From the cell containing the given text, extract its center point as (X, Y) coordinate. 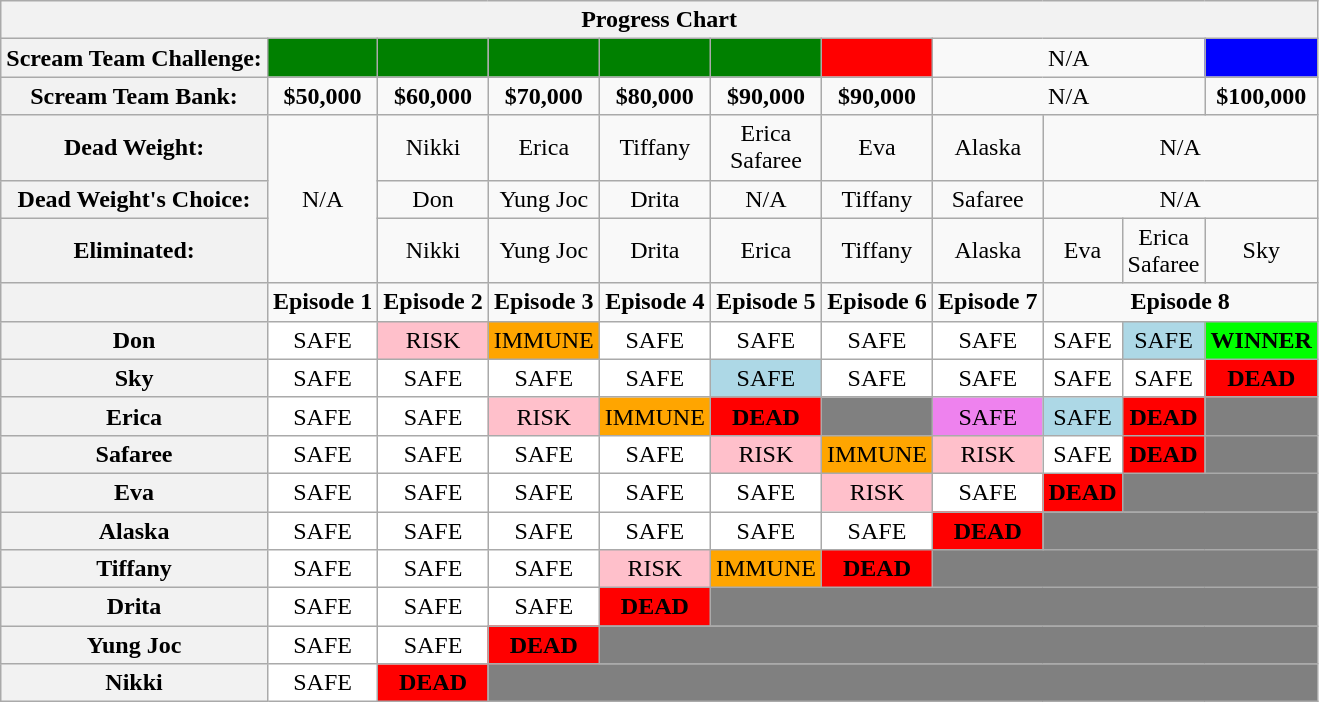
Episode 4 (654, 302)
Episode 8 (1180, 302)
Episode 3 (544, 302)
$70,000 (544, 96)
Dead Weight's Choice: (134, 199)
Episode 2 (433, 302)
Episode 5 (766, 302)
Episode 1 (322, 302)
WINNER (1261, 340)
$80,000 (654, 96)
Scream Team Bank: (134, 96)
Eliminated: (134, 250)
Scream Team Challenge: (134, 58)
$100,000 (1261, 96)
Episode 7 (988, 302)
$60,000 (433, 96)
$50,000 (322, 96)
Episode 6 (876, 302)
Dead Weight: (134, 148)
Progress Chart (660, 20)
